Locate the cell with the specified text and output its [X, Y] center coordinate. 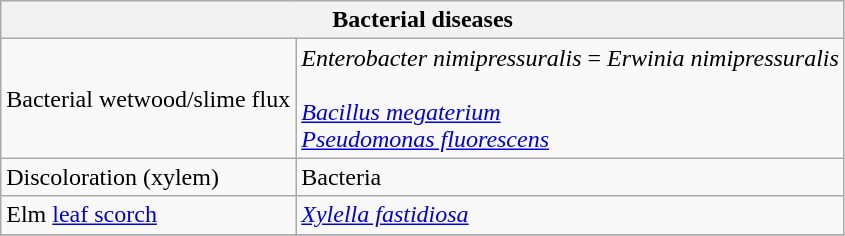
Bacterial wetwood/slime flux [148, 98]
Discoloration (xylem) [148, 177]
Bacteria [570, 177]
Bacterial diseases [423, 20]
Enterobacter nimipressuralis = Erwinia nimipressuralisBacillus megaterium Pseudomonas fluorescens [570, 98]
Xylella fastidiosa [570, 215]
Elm leaf scorch [148, 215]
